Scan for the cell matching the given text and deliver its [x, y] coordinate at center. 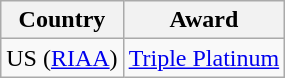
Award [204, 20]
US (RIAA) [62, 58]
Triple Platinum [204, 58]
Country [62, 20]
